Pinpoint the cell where the given text exists, returning its (x, y) midpoint coordinate. 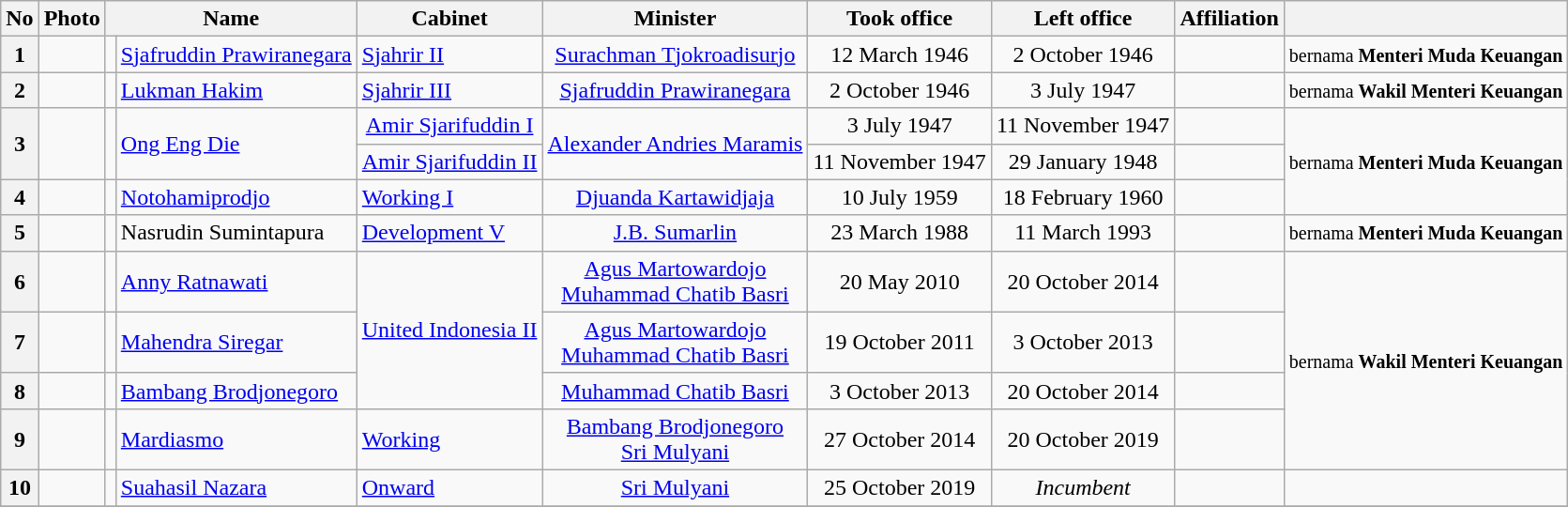
Nasrudin Sumintapura (236, 233)
3 (20, 144)
8 (20, 391)
4 (20, 197)
Working I (449, 197)
20 October 2019 (1083, 439)
10 (20, 487)
Onward (449, 487)
No (20, 19)
Ong Eng Die (236, 144)
Sjahrir II (449, 54)
Notohamiprodjo (236, 197)
19 October 2011 (899, 342)
J.B. Sumarlin (676, 233)
Amir Sjarifuddin I (449, 126)
Lukman Hakim (236, 90)
12 March 1946 (899, 54)
25 October 2019 (899, 487)
Amir Sjarifuddin II (449, 161)
11 March 1993 (1083, 233)
Affiliation (1229, 19)
20 May 2010 (899, 282)
Alexander Andries Maramis (676, 144)
23 March 1988 (899, 233)
Anny Ratnawati (236, 282)
Photo (71, 19)
27 October 2014 (899, 439)
1 (20, 54)
Cabinet (449, 19)
Development V (449, 233)
Bambang BrodjonegoroSri Mulyani (676, 439)
6 (20, 282)
Name (231, 19)
Bambang Brodjonegoro (236, 391)
Sjahrir III (449, 90)
Muhammad Chatib Basri (676, 391)
2 (20, 90)
Sri Mulyani (676, 487)
10 July 1959 (899, 197)
5 (20, 233)
Djuanda Kartawidjaja (676, 197)
29 January 1948 (1083, 161)
7 (20, 342)
Mardiasmo (236, 439)
Took office (899, 19)
Working (449, 439)
Surachman Tjokroadisurjo (676, 54)
18 February 1960 (1083, 197)
Suahasil Nazara (236, 487)
United Indonesia II (449, 330)
9 (20, 439)
Minister (676, 19)
Mahendra Siregar (236, 342)
Left office (1083, 19)
Incumbent (1083, 487)
